Return the (x, y) coordinate for the center point of the cell that contains the specified text.  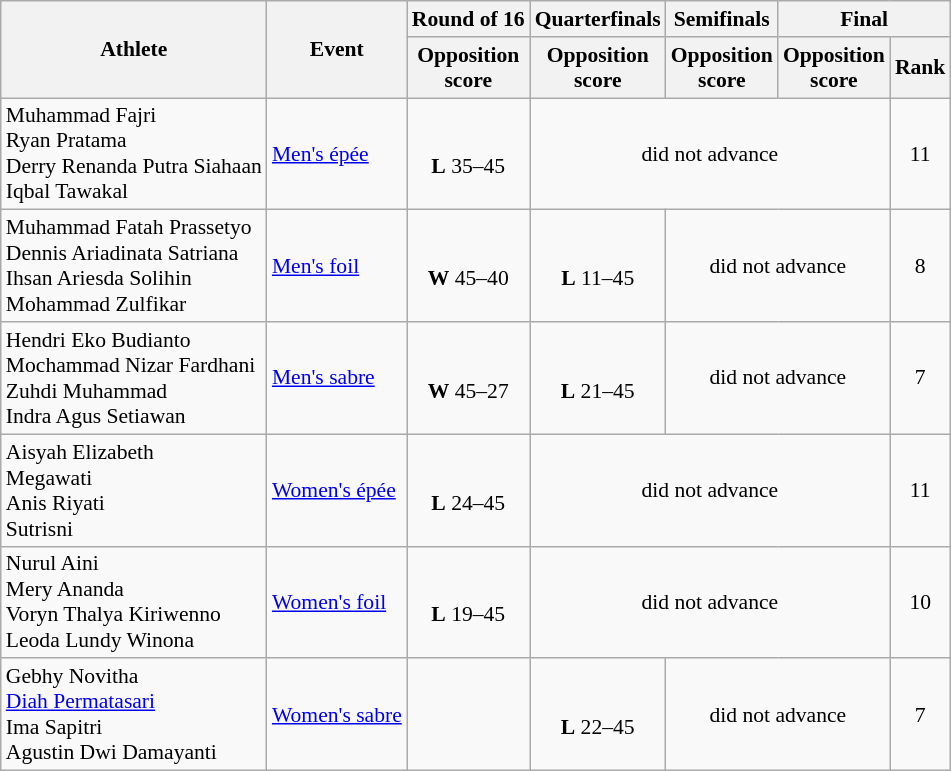
Muhammad Fatah PrassetyoDennis Ariadinata SatrianaIhsan Ariesda SolihinMohammad Zulfikar (134, 266)
Gebhy NovithaDiah PermatasariIma SapitriAgustin Dwi Damayanti (134, 715)
Nurul AiniMery AnandaVoryn Thalya KiriwennoLeoda Lundy Winona (134, 602)
Women's foil (337, 602)
Women's épée (337, 490)
Round of 16 (468, 19)
Quarterfinals (598, 19)
Rank (920, 68)
Semifinals (722, 19)
L 22–45 (598, 715)
Hendri Eko BudiantoMochammad Nizar FardhaniZuhdi MuhammadIndra Agus Setiawan (134, 378)
L 24–45 (468, 490)
L 35–45 (468, 154)
Muhammad FajriRyan PratamaDerry Renanda Putra SiahaanIqbal Tawakal (134, 154)
8 (920, 266)
Women's sabre (337, 715)
Final (864, 19)
W 45–27 (468, 378)
Men's sabre (337, 378)
Event (337, 50)
Men's épée (337, 154)
10 (920, 602)
Aisyah ElizabethMegawatiAnis RiyatiSutrisni (134, 490)
L 11–45 (598, 266)
L 21–45 (598, 378)
Men's foil (337, 266)
Athlete (134, 50)
W 45–40 (468, 266)
L 19–45 (468, 602)
